Return the [X, Y] coordinate for the center point of the cell that contains the specified text.  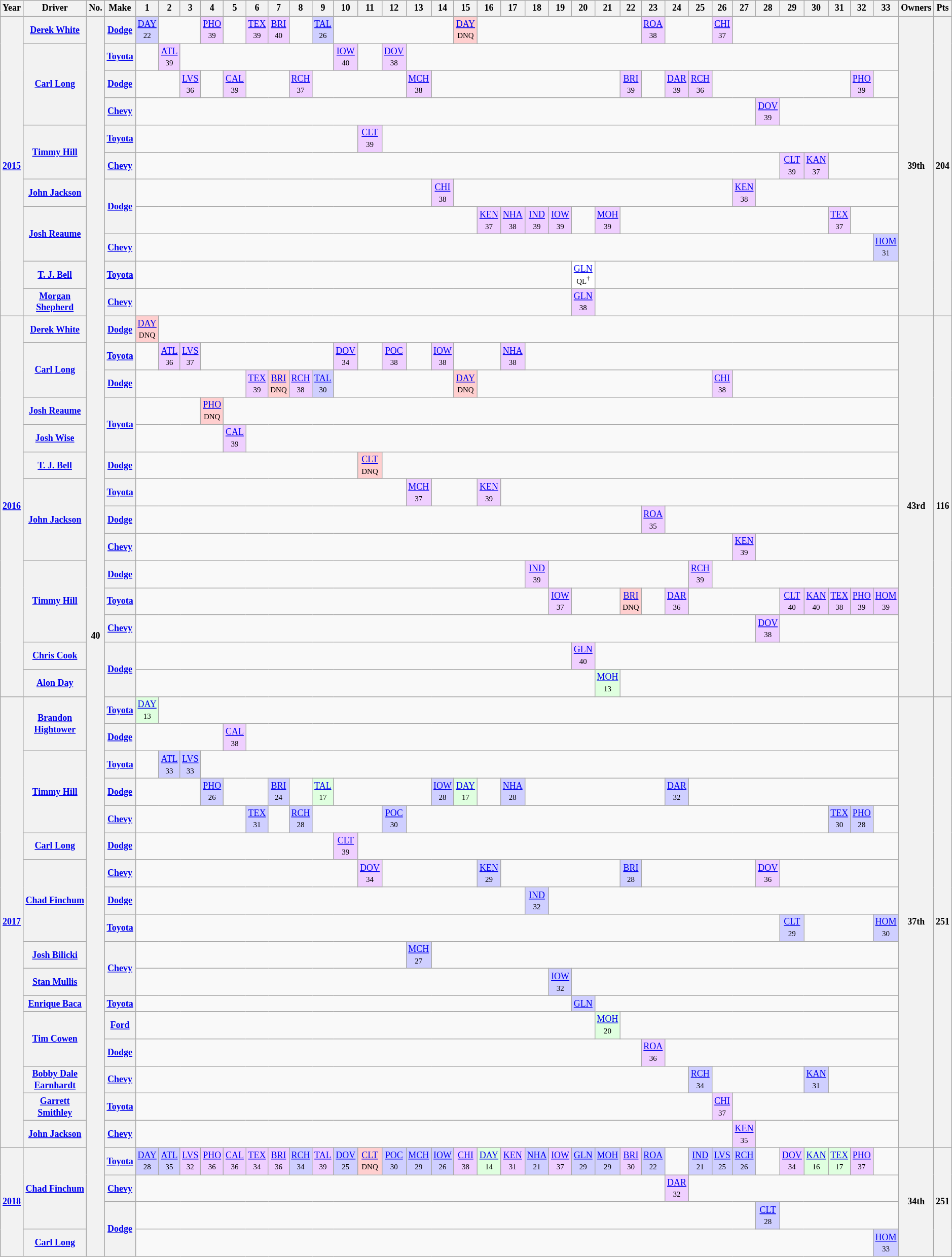
TAL26 [323, 30]
NHA28 [512, 792]
116 [943, 506]
LVS33 [191, 765]
TEX17 [839, 1161]
KAN31 [816, 1080]
DAY17 [465, 792]
IND21 [700, 1161]
RCH37 [301, 84]
2018 [12, 1202]
GLN29 [583, 1161]
Josh Bilicki [55, 955]
DAY22 [147, 30]
Make [120, 8]
IOW38 [443, 356]
POC38 [394, 356]
No. [95, 8]
8 [301, 8]
Ford [120, 1025]
Year [12, 8]
LVS32 [191, 1161]
HOM31 [886, 247]
BRI39 [631, 84]
2017 [12, 922]
KEN29 [489, 873]
Alon Day [55, 683]
MOH29 [607, 1161]
KAN40 [816, 602]
PHO28 [862, 819]
IOW28 [443, 792]
GLN [583, 1004]
12 [394, 8]
TAL30 [323, 384]
11 [370, 8]
37th [917, 922]
21 [607, 8]
22 [631, 8]
NHA21 [537, 1161]
BRI28 [631, 873]
PHODNQ [212, 411]
TEX38 [839, 602]
IOW32 [561, 982]
IOW40 [346, 57]
IOW26 [443, 1161]
RCH28 [301, 819]
IND32 [537, 901]
BRI24 [279, 792]
10 [346, 8]
31 [839, 8]
6 [257, 8]
HOM33 [886, 1243]
MOH39 [607, 220]
DAY28 [147, 1161]
MCH27 [419, 955]
RCH26 [744, 1161]
17 [512, 8]
15 [465, 8]
TEX30 [839, 819]
ROA38 [653, 30]
GLN38 [583, 302]
DAR36 [677, 602]
Morgan Shepherd [55, 302]
ATL35 [169, 1161]
KEN35 [744, 1134]
ATL39 [169, 57]
19 [561, 8]
4 [212, 8]
HOM30 [886, 928]
TEX34 [257, 1161]
TEX37 [839, 220]
Tim Cowen [55, 1039]
ROA35 [653, 520]
KAN16 [816, 1161]
Owners [917, 8]
MOH13 [607, 683]
TAL39 [323, 1161]
TAL17 [323, 792]
2 [169, 8]
28 [768, 8]
39th [917, 166]
2015 [12, 166]
Stan Mullis [55, 982]
CLT40 [792, 602]
MCH29 [419, 1161]
9 [323, 8]
CAL36 [235, 1161]
DAY14 [489, 1161]
Brandon Hightower [55, 724]
32 [862, 8]
26 [722, 8]
DOV39 [768, 112]
RCH38 [301, 384]
40 [95, 637]
1 [147, 8]
GLN40 [583, 656]
Driver [55, 8]
ATL33 [169, 765]
CLT29 [792, 928]
DOV25 [346, 1161]
Chris Cook [55, 656]
29 [792, 8]
Josh Wise [55, 438]
KEN37 [489, 220]
3 [191, 8]
KEN31 [512, 1161]
43rd [917, 506]
ATL36 [169, 356]
PHO26 [212, 792]
5 [235, 8]
CAL38 [235, 737]
25 [700, 8]
BRI30 [631, 1161]
13 [419, 8]
33 [886, 8]
HOM39 [886, 602]
KAN37 [816, 166]
TEX31 [257, 819]
Enrique Baca [55, 1004]
RCH36 [700, 84]
DOV36 [768, 873]
204 [943, 166]
2016 [12, 506]
27 [744, 8]
GLNQL† [583, 275]
ROA36 [653, 1052]
DAR39 [677, 84]
PHO37 [862, 1161]
MCH38 [419, 84]
24 [677, 8]
MOH20 [607, 1025]
7 [279, 8]
ROA22 [653, 1161]
14 [443, 8]
30 [816, 8]
LVS36 [191, 84]
Bobby Dale Earnhardt [55, 1080]
20 [583, 8]
RCH39 [700, 574]
CLT28 [768, 1215]
16 [489, 8]
PHO36 [212, 1161]
LVS37 [191, 356]
BRI40 [279, 30]
23 [653, 8]
LVS25 [722, 1161]
MCH37 [419, 493]
Garrett Smithley [55, 1107]
Pts [943, 8]
BRI36 [279, 1161]
34th [917, 1202]
IOW39 [561, 220]
KEN38 [744, 193]
DAY13 [147, 710]
18 [537, 8]
